Output the [x, y] coordinate of the center of the cell containing the given text.  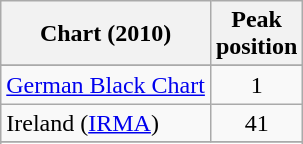
41 [256, 123]
Ireland (IRMA) [106, 123]
Peakposition [256, 34]
1 [256, 85]
German Black Chart [106, 85]
Chart (2010) [106, 34]
